Return (x, y) of the center of cell containing provided text 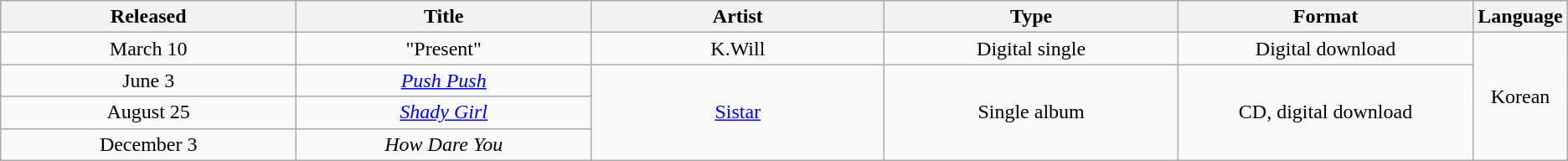
CD, digital download (1325, 112)
Format (1325, 17)
Language (1520, 17)
"Present" (444, 49)
Released (149, 17)
Shady Girl (444, 112)
Digital download (1325, 49)
K.Will (738, 49)
How Dare You (444, 144)
Digital single (1031, 49)
Single album (1031, 112)
August 25 (149, 112)
Artist (738, 17)
Korean (1520, 96)
Title (444, 17)
December 3 (149, 144)
June 3 (149, 80)
Push Push (444, 80)
March 10 (149, 49)
Sistar (738, 112)
Type (1031, 17)
